Find where the given text appears and provide that cell's center as (X, Y) coordinate. 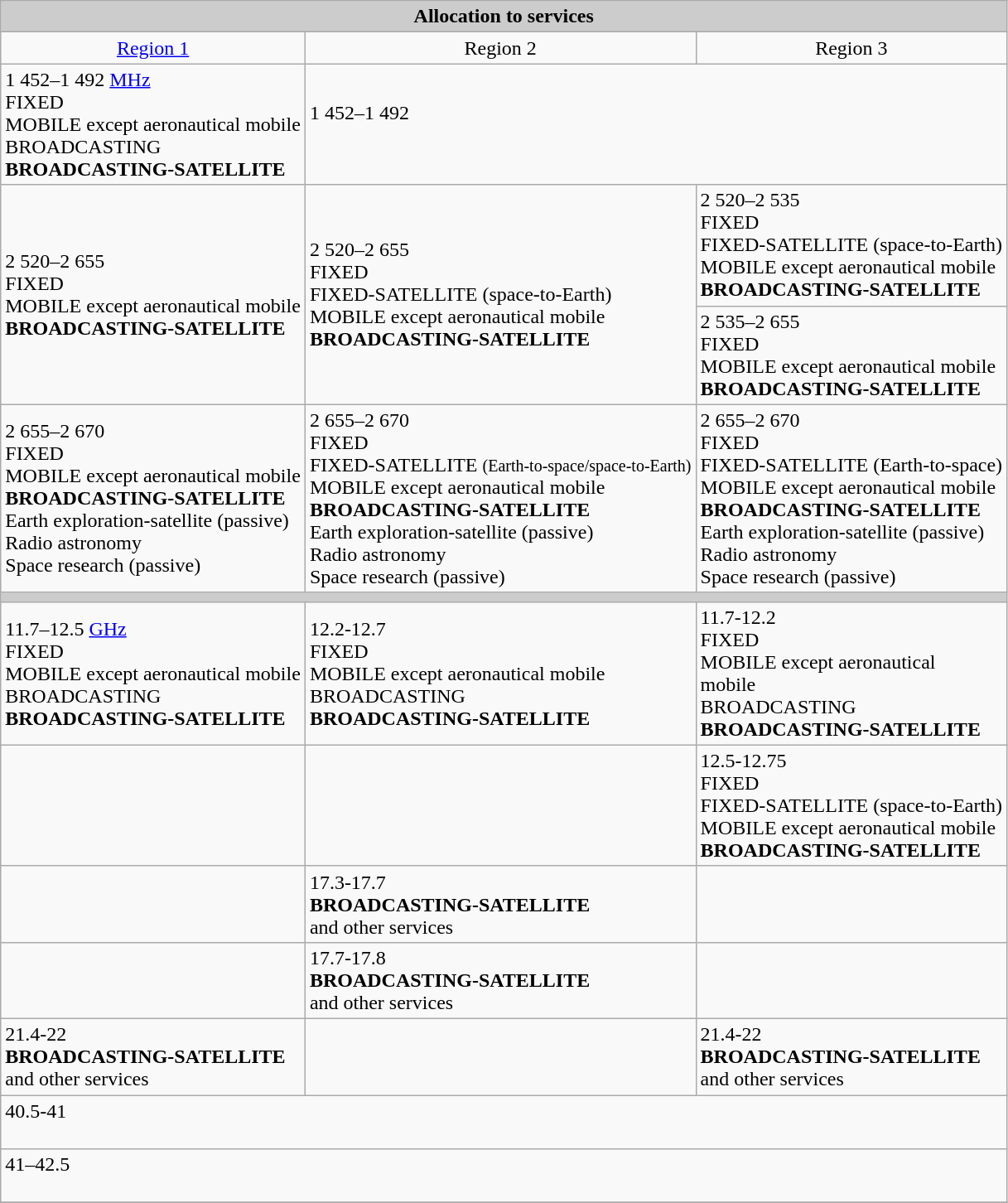
12.5-12.75FIXEDFIXED-SATELLITE (space-to-Earth)MOBILE except aeronautical mobileBROADCASTING-SATELLITE (851, 805)
2 655–2 670FIXEDMOBILE except aeronautical mobileBROADCASTING-SATELLITE Earth exploration-satellite (passive)Radio astronomy Space research (passive) (153, 499)
2 535–2 655FIXEDMOBILE except aeronautical mobile BROADCASTING-SATELLITE (851, 355)
11.7-12.2FIXED MOBILE except aeronautical mobile BROADCASTING BROADCASTING-SATELLITE (851, 673)
1 452–1 492 MHzFIXED MOBILE except aeronautical mobile BROADCASTING BROADCASTING-SATELLITE (153, 124)
41–42.5 (504, 1176)
Region 3 (851, 48)
2 520–2 655FIXED MOBILE except aeronautical mobileBROADCASTING-SATELLITE (153, 295)
40.5-41 (504, 1122)
2 520–2 535FIXEDFIXED-SATELLITE (space-to-Earth)MOBILE except aeronautical mobile BROADCASTING-SATELLITE (851, 245)
Region 2 (500, 48)
2 520–2 655FIXEDFIXED-SATELLITE (space-to-Earth)MOBILE except aeronautical mobile BROADCASTING-SATELLITE (500, 295)
11.7–12.5 GHzFIXEDMOBILE except aeronautical mobileBROADCASTING BROADCASTING-SATELLITE (153, 673)
1 452–1 492 (656, 124)
12.2-12.7FIXED MOBILE except aeronautical mobile BROADCASTING BROADCASTING-SATELLITE (500, 673)
Allocation to services (504, 17)
17.7-17.8BROADCASTING-SATELLITEand other services (500, 980)
Region 1 (153, 48)
17.3-17.7BROADCASTING-SATELLITEand other services (500, 904)
